Provide the [X, Y] coordinate of the cell's center where the given text is located.  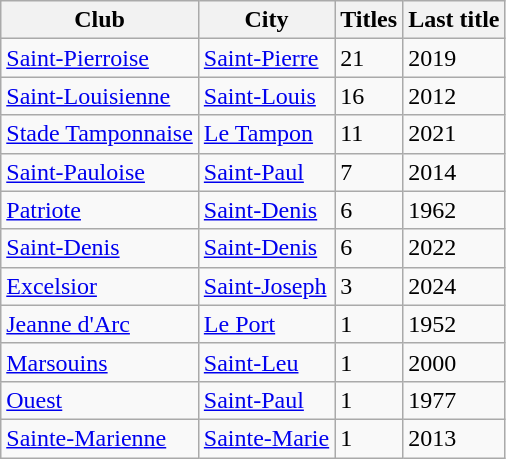
2013 [454, 438]
2014 [454, 172]
Titles [369, 20]
Saint-Joseph [266, 286]
2021 [454, 134]
2024 [454, 286]
Jeanne d'Arc [100, 324]
Le Port [266, 324]
Saint-Leu [266, 362]
Saint-Louisienne [100, 96]
2000 [454, 362]
Saint-Louis [266, 96]
3 [369, 286]
11 [369, 134]
Stade Tamponnaise [100, 134]
Saint-Pierroise [100, 58]
Marsouins [100, 362]
16 [369, 96]
Sainte-Marienne [100, 438]
Ouest [100, 400]
Saint-Pauloise [100, 172]
Saint-Pierre [266, 58]
Last title [454, 20]
2012 [454, 96]
Patriote [100, 210]
Sainte-Marie [266, 438]
2019 [454, 58]
1962 [454, 210]
7 [369, 172]
Excelsior [100, 286]
1977 [454, 400]
21 [369, 58]
1952 [454, 324]
Club [100, 20]
City [266, 20]
Le Tampon [266, 134]
2022 [454, 248]
